Return [x, y] of the center of cell containing provided text 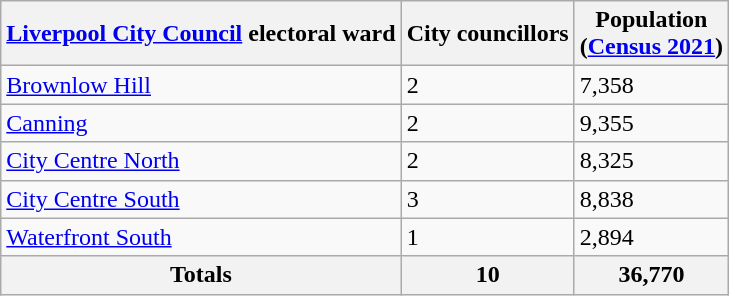
10 [488, 275]
Liverpool City Council electoral ward [201, 34]
1 [488, 237]
City Centre South [201, 199]
Brownlow Hill [201, 85]
City councillors [488, 34]
3 [488, 199]
Canning [201, 123]
Totals [201, 275]
7,358 [651, 85]
2,894 [651, 237]
Waterfront South [201, 237]
Population(Census 2021) [651, 34]
36,770 [651, 275]
8,838 [651, 199]
8,325 [651, 161]
9,355 [651, 123]
City Centre North [201, 161]
